Locate the cell with the specified text and output its [x, y] center coordinate. 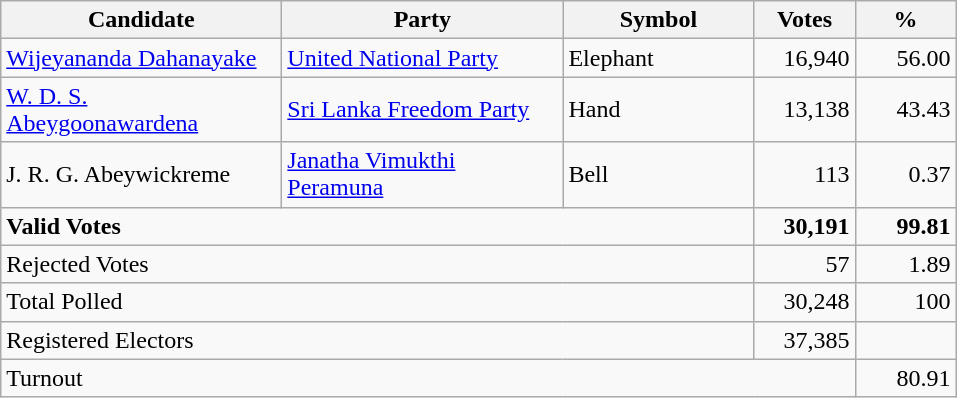
100 [906, 302]
Candidate [142, 20]
Turnout [428, 378]
16,940 [804, 58]
1.89 [906, 264]
30,191 [804, 226]
Total Polled [378, 302]
United National Party [422, 58]
13,138 [804, 110]
W. D. S. Abeygoonawardena [142, 110]
Valid Votes [378, 226]
37,385 [804, 340]
Votes [804, 20]
Sri Lanka Freedom Party [422, 110]
Bell [658, 174]
Janatha Vimukthi Peramuna [422, 174]
Rejected Votes [378, 264]
0.37 [906, 174]
Wijeyananda Dahanayake [142, 58]
113 [804, 174]
56.00 [906, 58]
J. R. G. Abeywickreme [142, 174]
Symbol [658, 20]
99.81 [906, 226]
43.43 [906, 110]
Hand [658, 110]
80.91 [906, 378]
57 [804, 264]
% [906, 20]
Party [422, 20]
Registered Electors [378, 340]
Elephant [658, 58]
30,248 [804, 302]
